Return the [x, y] coordinate for the center point of the cell that contains the specified text.  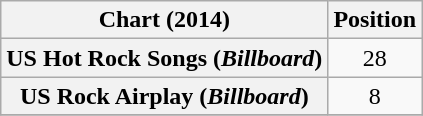
8 [375, 96]
US Hot Rock Songs (Billboard) [164, 58]
US Rock Airplay (Billboard) [164, 96]
Chart (2014) [164, 20]
28 [375, 58]
Position [375, 20]
